Locate the cell with the specified text and output its (x, y) center coordinate. 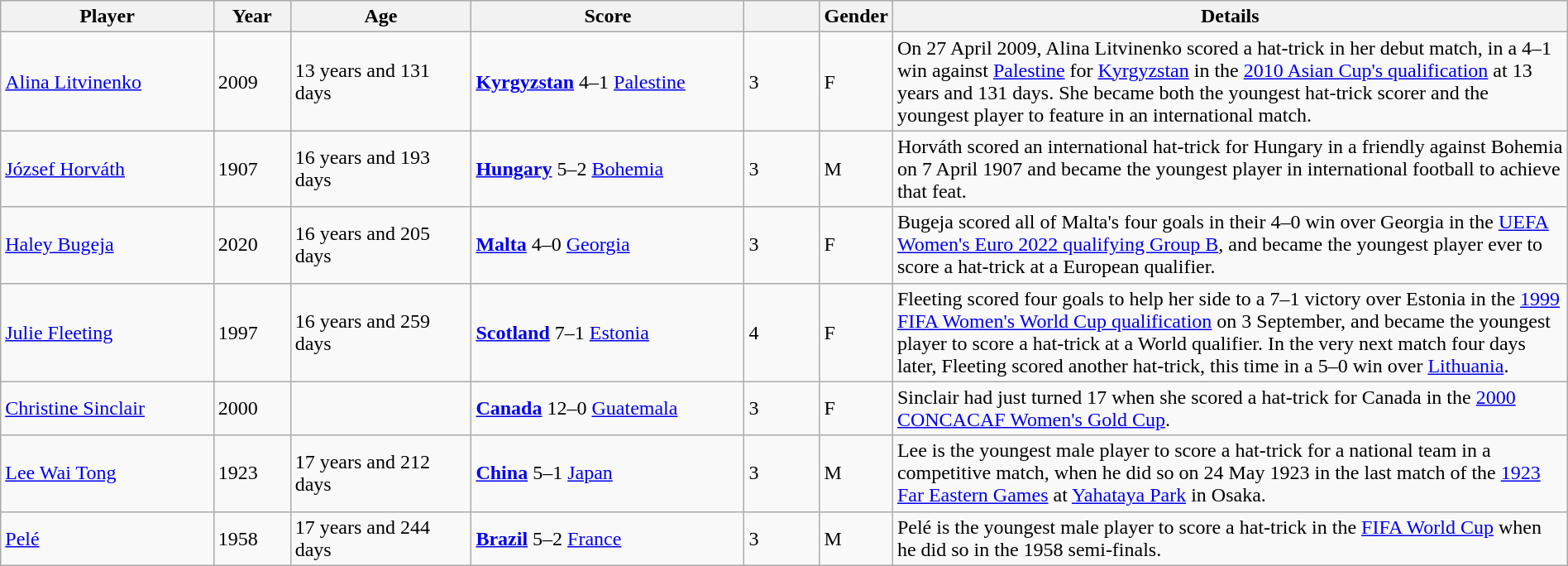
Brazil 5–2 France (608, 538)
Lee Wai Tong (108, 473)
1923 (251, 473)
4 (782, 333)
Player (108, 17)
Score (608, 17)
Haley Bugeja (108, 245)
2000 (251, 409)
16 years and 193 days (380, 169)
China 5–1 Japan (608, 473)
Alina Litvinenko (108, 81)
16 years and 259 days (380, 333)
Kyrgyzstan 4–1 Palestine (608, 81)
Canada 12–0 Guatemala (608, 409)
Pelé is the youngest male player to score a hat-trick in the FIFA World Cup when he did so in the 1958 semi-finals. (1230, 538)
József Horváth (108, 169)
Scotland 7–1 Estonia (608, 333)
Year (251, 17)
16 years and 205 days (380, 245)
1907 (251, 169)
17 years and 212 days (380, 473)
Gender (856, 17)
17 years and 244 days (380, 538)
Pelé (108, 538)
1958 (251, 538)
Age (380, 17)
Malta 4–0 Georgia (608, 245)
Details (1230, 17)
Christine Sinclair (108, 409)
2009 (251, 81)
13 years and 131 days (380, 81)
Julie Fleeting (108, 333)
2020 (251, 245)
Sinclair had just turned 17 when she scored a hat-trick for Canada in the 2000 CONCACAF Women's Gold Cup. (1230, 409)
1997 (251, 333)
Hungary 5–2 Bohemia (608, 169)
